Locate the cell with the specified text and output its (X, Y) center coordinate. 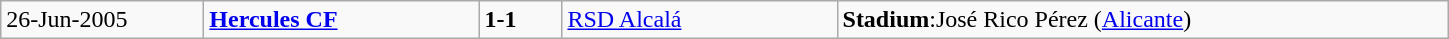
26-Jun-2005 (102, 20)
RSD Alcalá (700, 20)
Hercules CF (342, 20)
1-1 (520, 20)
Stadium:José Rico Pérez (Alicante) (1142, 20)
